For the text-containing cell, return its midpoint in (x, y) coordinate format. 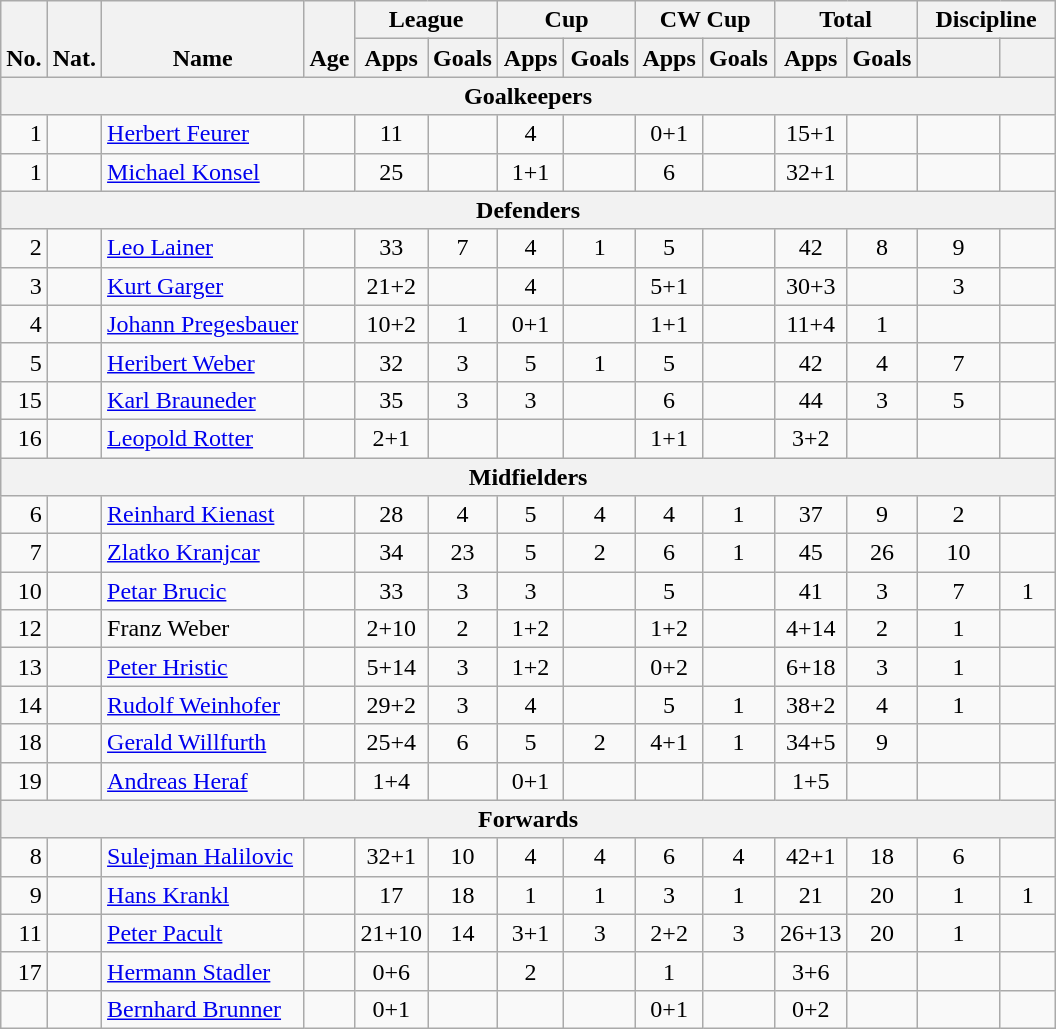
29+2 (392, 705)
38+2 (810, 705)
League (426, 20)
5+1 (670, 286)
Andreas Heraf (203, 781)
Defenders (528, 210)
13 (24, 667)
6+18 (810, 667)
CW Cup (706, 20)
12 (24, 629)
10+2 (392, 324)
32 (392, 362)
15+1 (810, 134)
16 (24, 438)
Nat. (74, 39)
Heribert Weber (203, 362)
44 (810, 400)
45 (810, 553)
37 (810, 515)
28 (392, 515)
34+5 (810, 743)
Age (330, 39)
2+2 (670, 933)
Midfielders (528, 477)
21 (810, 895)
15 (24, 400)
2+1 (392, 438)
0+6 (392, 971)
1+4 (392, 781)
30+3 (810, 286)
Cup (566, 20)
Franz Weber (203, 629)
Zlatko Kranjcar (203, 553)
25 (392, 172)
Bernhard Brunner (203, 1009)
Peter Pacult (203, 933)
Leo Lainer (203, 248)
Leopold Rotter (203, 438)
41 (810, 591)
34 (392, 553)
Michael Konsel (203, 172)
Kurt Garger (203, 286)
2+10 (392, 629)
Peter Hristic (203, 667)
5+14 (392, 667)
Hermann Stadler (203, 971)
Sulejman Halilovic (203, 857)
4+1 (670, 743)
Herbert Feurer (203, 134)
26+13 (810, 933)
Discipline (986, 20)
3+2 (810, 438)
21+10 (392, 933)
Johann Pregesbauer (203, 324)
No. (24, 39)
19 (24, 781)
Total (845, 20)
Forwards (528, 819)
Petar Brucic (203, 591)
3+1 (530, 933)
21+2 (392, 286)
26 (882, 553)
11+4 (810, 324)
Name (203, 39)
23 (463, 553)
42+1 (810, 857)
Goalkeepers (528, 96)
35 (392, 400)
Gerald Willfurth (203, 743)
Rudolf Weinhofer (203, 705)
Hans Krankl (203, 895)
1+5 (810, 781)
25+4 (392, 743)
4+14 (810, 629)
Reinhard Kienast (203, 515)
Karl Brauneder (203, 400)
3+6 (810, 971)
